Capture the cell that displays the provided text and extract its [X, Y] central coordinate. 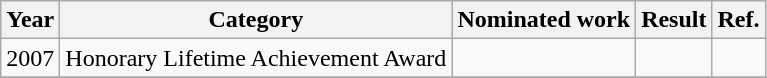
Result [674, 20]
Category [256, 20]
Ref. [738, 20]
Honorary Lifetime Achievement Award [256, 58]
Nominated work [544, 20]
2007 [30, 58]
Year [30, 20]
